Determine the (x, y) coordinate at the center of the cell enclosing the given text.  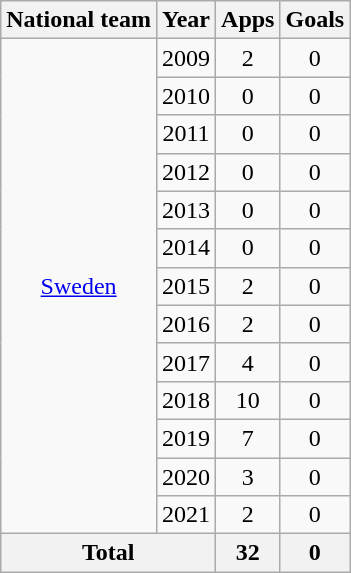
10 (248, 400)
2018 (186, 400)
2010 (186, 96)
2011 (186, 134)
2020 (186, 477)
2015 (186, 286)
Apps (248, 20)
Goals (315, 20)
2021 (186, 515)
3 (248, 477)
National team (79, 20)
Total (108, 553)
32 (248, 553)
2014 (186, 248)
2016 (186, 324)
2012 (186, 172)
Sweden (79, 286)
4 (248, 362)
Year (186, 20)
2019 (186, 438)
2017 (186, 362)
7 (248, 438)
2013 (186, 210)
2009 (186, 58)
